Pinpoint the cell where the given text exists, returning its [X, Y] midpoint coordinate. 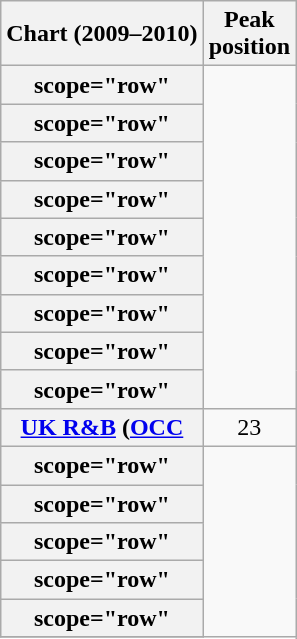
Chart (2009–2010) [102, 34]
23 [249, 427]
UK R&B (OCC [102, 427]
Peakposition [249, 34]
